Identify which cell holds the provided text, then report its (X, Y) central coordinate. 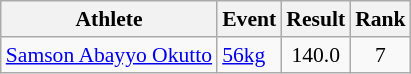
Result (316, 19)
Event (249, 19)
7 (380, 55)
56kg (249, 55)
140.0 (316, 55)
Rank (380, 19)
Samson Abayyo Okutto (109, 55)
Athlete (109, 19)
